Extract the [x, y] coordinate from the center of the cell holding the provided text.  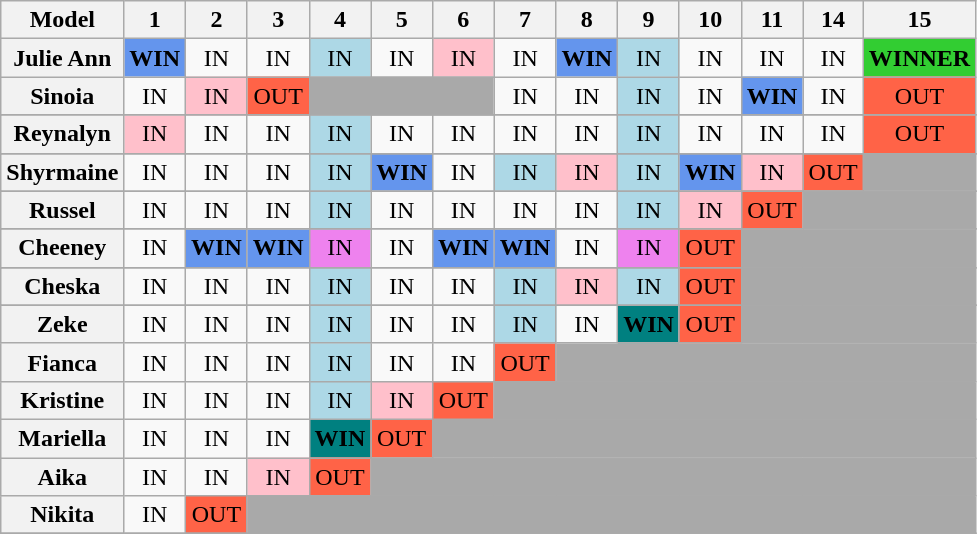
9 [649, 20]
2 [217, 20]
Aika [62, 477]
4 [340, 20]
Zeke [62, 324]
11 [772, 20]
Mariella [62, 438]
Reynalyn [62, 134]
1 [155, 20]
Kristine [62, 400]
Cheeney [62, 248]
14 [833, 20]
Julie Ann [62, 58]
Russel [62, 210]
5 [402, 20]
Fianca [62, 362]
Shyrmaine [62, 172]
7 [525, 20]
15 [919, 20]
Cheska [62, 286]
8 [587, 20]
Sinoia [62, 96]
WINNER [919, 58]
3 [278, 20]
10 [710, 20]
Model [62, 20]
6 [463, 20]
Nikita [62, 515]
